Locate the cell with the specified text and output its (x, y) center coordinate. 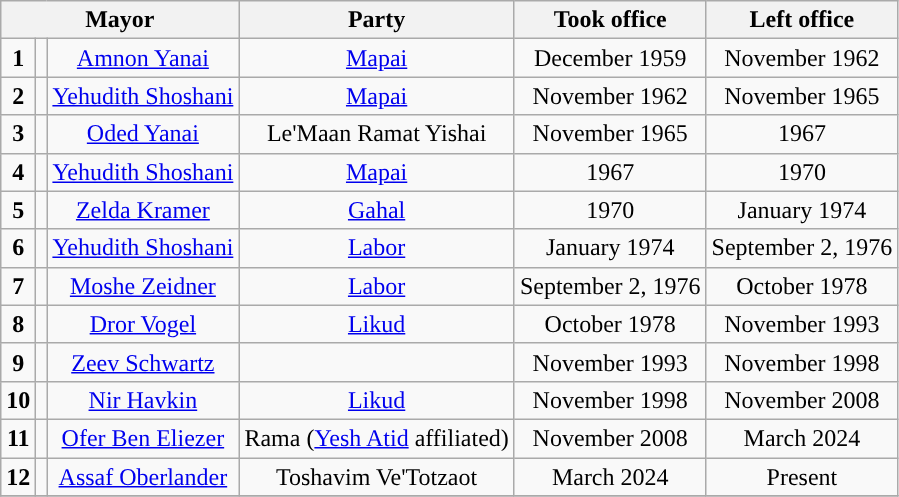
5 (18, 210)
6 (18, 248)
December 1959 (610, 58)
11 (18, 438)
Ofer Ben Eliezer (143, 438)
3 (18, 134)
Mayor (120, 20)
1 (18, 58)
7 (18, 286)
Assaf Oberlander (143, 477)
Party (376, 20)
Gahal (376, 210)
Rama (Yesh Atid affiliated) (376, 438)
Present (802, 477)
Le'Maan Ramat Yishai (376, 134)
Zelda Kramer (143, 210)
Zeev Schwartz (143, 362)
10 (18, 400)
Oded Yanai (143, 134)
9 (18, 362)
Toshavim Ve'Totzaot (376, 477)
Amnon Yanai (143, 58)
12 (18, 477)
Moshe Zeidner (143, 286)
8 (18, 324)
4 (18, 172)
Left office (802, 20)
Took office (610, 20)
Dror Vogel (143, 324)
2 (18, 96)
Nir Havkin (143, 400)
